From the cell containing the given text, extract its center point as [x, y] coordinate. 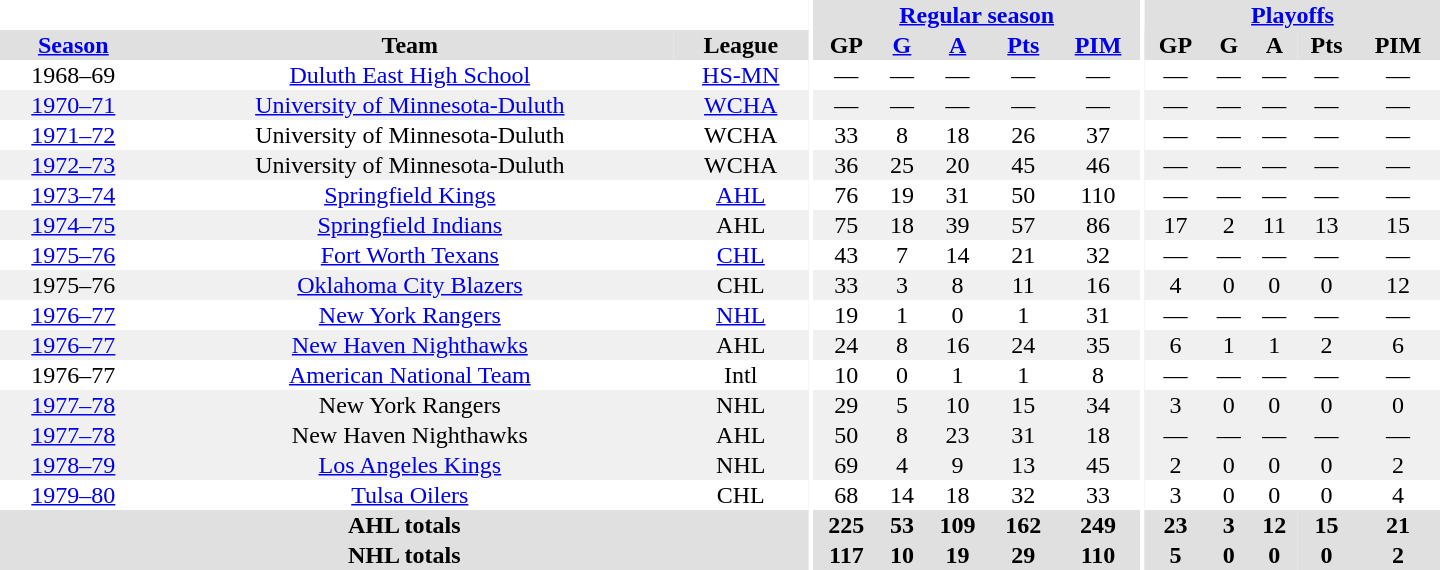
249 [1098, 525]
75 [846, 225]
1972–73 [74, 165]
43 [846, 255]
1973–74 [74, 195]
NHL totals [404, 555]
34 [1098, 405]
1979–80 [74, 495]
20 [958, 165]
36 [846, 165]
League [740, 45]
86 [1098, 225]
Springfield Indians [410, 225]
1974–75 [74, 225]
Playoffs [1292, 15]
17 [1176, 225]
Duluth East High School [410, 75]
Tulsa Oilers [410, 495]
69 [846, 465]
109 [958, 525]
7 [902, 255]
37 [1098, 135]
76 [846, 195]
53 [902, 525]
57 [1023, 225]
117 [846, 555]
AHL totals [404, 525]
35 [1098, 345]
Season [74, 45]
Springfield Kings [410, 195]
Oklahoma City Blazers [410, 285]
46 [1098, 165]
225 [846, 525]
HS-MN [740, 75]
Regular season [976, 15]
26 [1023, 135]
1968–69 [74, 75]
68 [846, 495]
1971–72 [74, 135]
39 [958, 225]
25 [902, 165]
American National Team [410, 375]
9 [958, 465]
Los Angeles Kings [410, 465]
162 [1023, 525]
1970–71 [74, 105]
Team [410, 45]
Fort Worth Texans [410, 255]
1978–79 [74, 465]
Intl [740, 375]
